Capture the cell that displays the provided text and extract its [x, y] central coordinate. 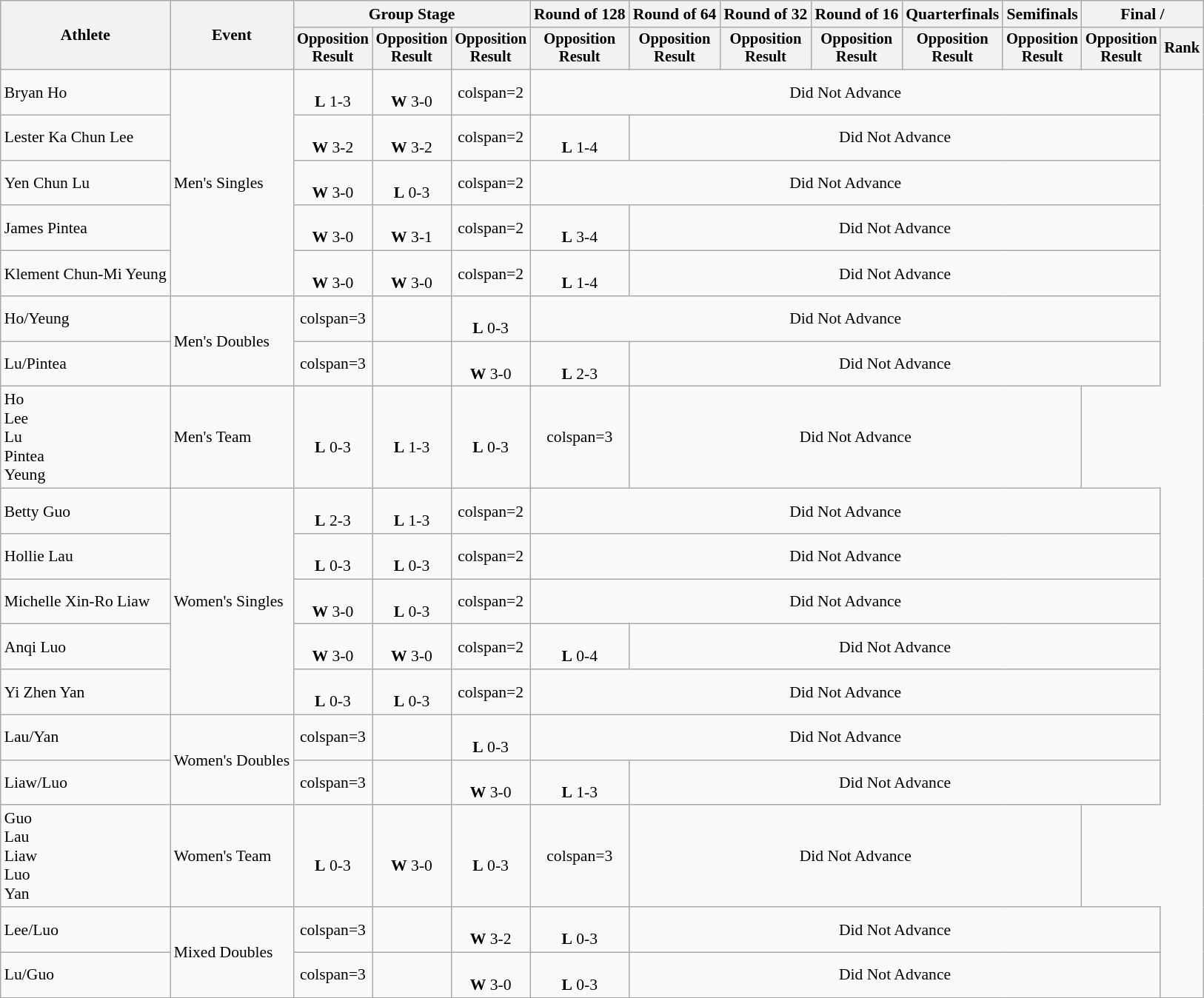
Liaw/Luo [86, 783]
James Pintea [86, 228]
Yen Chun Lu [86, 184]
Klement Chun-Mi Yeung [86, 274]
Hollie Lau [86, 557]
Lau/Yan [86, 737]
L 3-4 [580, 228]
Women's Team [232, 857]
Bryan Ho [86, 92]
Final / [1143, 14]
Quarterfinals [952, 14]
Lester Ka Chun Lee [86, 138]
Round of 32 [766, 14]
Yi Zhen Yan [86, 691]
Anqi Luo [86, 647]
Men's Team [232, 438]
Lu/Guo [86, 976]
Women's Doubles [232, 760]
Event [232, 36]
GuoLauLiawLuoYan [86, 857]
Ho/Yeung [86, 318]
W 3-1 [412, 228]
Rank [1182, 49]
Lee/Luo [86, 930]
Michelle Xin-Ro Liaw [86, 601]
Group Stage [412, 14]
Lu/Pintea [86, 364]
Athlete [86, 36]
HoLeeLuPinteaYeung [86, 438]
Semifinals [1043, 14]
Mixed Doubles [232, 952]
Round of 64 [675, 14]
Men's Doubles [232, 341]
Men's Singles [232, 183]
Betty Guo [86, 511]
L 0-4 [580, 647]
Round of 16 [856, 14]
Women's Singles [232, 602]
Round of 128 [580, 14]
